For the text-containing cell, return its midpoint in (x, y) coordinate format. 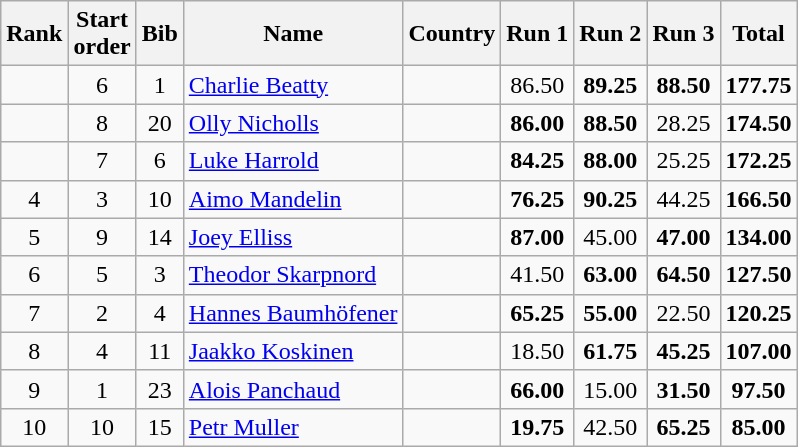
23 (160, 389)
64.50 (684, 275)
14 (160, 237)
Run 3 (684, 34)
Aimo Mandelin (293, 199)
89.25 (610, 85)
25.25 (684, 161)
88.00 (610, 161)
15.00 (610, 389)
20 (160, 123)
76.25 (538, 199)
Olly Nicholls (293, 123)
172.25 (758, 161)
15 (160, 427)
11 (160, 351)
63.00 (610, 275)
22.50 (684, 313)
45.00 (610, 237)
Charlie Beatty (293, 85)
45.25 (684, 351)
Country (452, 34)
177.75 (758, 85)
90.25 (610, 199)
134.00 (758, 237)
87.00 (538, 237)
42.50 (610, 427)
Luke Harrold (293, 161)
47.00 (684, 237)
120.25 (758, 313)
31.50 (684, 389)
Run 1 (538, 34)
2 (102, 313)
86.00 (538, 123)
19.75 (538, 427)
97.50 (758, 389)
86.50 (538, 85)
84.25 (538, 161)
Run 2 (610, 34)
18.50 (538, 351)
61.75 (610, 351)
Hannes Baumhöfener (293, 313)
Alois Panchaud (293, 389)
Bib (160, 34)
Theodor Skarpnord (293, 275)
66.00 (538, 389)
107.00 (758, 351)
Joey Elliss (293, 237)
41.50 (538, 275)
85.00 (758, 427)
Petr Muller (293, 427)
Rank (34, 34)
174.50 (758, 123)
44.25 (684, 199)
Total (758, 34)
Startorder (102, 34)
Name (293, 34)
127.50 (758, 275)
28.25 (684, 123)
Jaakko Koskinen (293, 351)
55.00 (610, 313)
166.50 (758, 199)
